Detect which cell encompasses the target text, then output its (x, y) center coordinate. 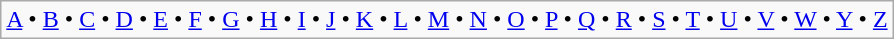
A • B • C • D • E • F • G • H • I • J • K • L • M • N • O • P • Q • R • S • T • U • V • W • Y • Z (447, 20)
